Scan for the cell matching the given text and deliver its (x, y) coordinate at center. 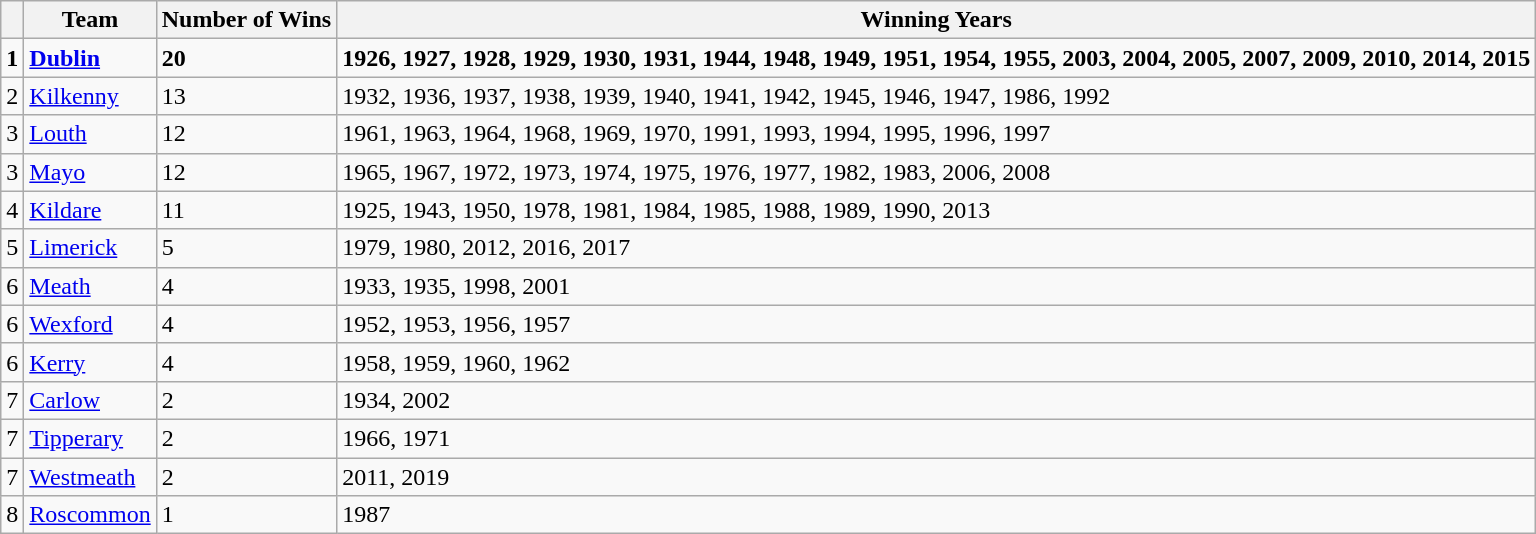
1987 (936, 515)
1933, 1935, 1998, 2001 (936, 286)
1966, 1971 (936, 438)
1952, 1953, 1956, 1957 (936, 324)
1965, 1967, 1972, 1973, 1974, 1975, 1976, 1977, 1982, 1983, 2006, 2008 (936, 172)
1934, 2002 (936, 400)
Meath (90, 286)
1961, 1963, 1964, 1968, 1969, 1970, 1991, 1993, 1994, 1995, 1996, 1997 (936, 134)
Number of Wins (246, 20)
Louth (90, 134)
Tipperary (90, 438)
Kerry (90, 362)
1979, 1980, 2012, 2016, 2017 (936, 248)
Roscommon (90, 515)
1932, 1936, 1937, 1938, 1939, 1940, 1941, 1942, 1945, 1946, 1947, 1986, 1992 (936, 96)
Kildare (90, 210)
Limerick (90, 248)
20 (246, 58)
Winning Years (936, 20)
2011, 2019 (936, 477)
Team (90, 20)
Wexford (90, 324)
Kilkenny (90, 96)
Westmeath (90, 477)
Dublin (90, 58)
Carlow (90, 400)
13 (246, 96)
8 (12, 515)
1926, 1927, 1928, 1929, 1930, 1931, 1944, 1948, 1949, 1951, 1954, 1955, 2003, 2004, 2005, 2007, 2009, 2010, 2014, 2015 (936, 58)
1958, 1959, 1960, 1962 (936, 362)
11 (246, 210)
Mayo (90, 172)
1925, 1943, 1950, 1978, 1981, 1984, 1985, 1988, 1989, 1990, 2013 (936, 210)
